Provide the [X, Y] coordinate of the cell's center where the given text is located.  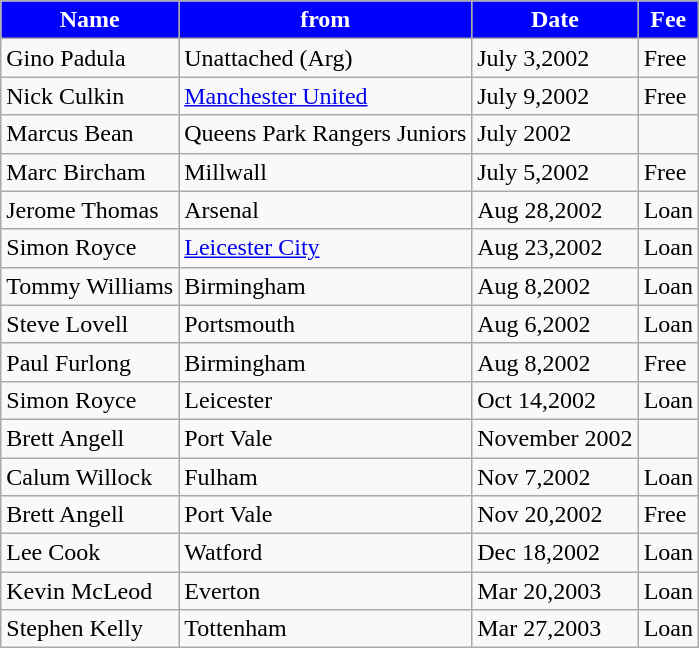
Aug 6,2002 [555, 324]
Dec 18,2002 [555, 553]
Name [90, 20]
July 2002 [555, 134]
Unattached (Arg) [326, 58]
Nov 7,2002 [555, 477]
Tommy Williams [90, 286]
Fulham [326, 477]
Leicester City [326, 248]
July 9,2002 [555, 96]
July 5,2002 [555, 172]
Leicester [326, 400]
Mar 27,2003 [555, 629]
Mar 20,2003 [555, 591]
Fee [668, 20]
Jerome Thomas [90, 210]
Everton [326, 591]
Queens Park Rangers Juniors [326, 134]
Nick Culkin [90, 96]
Aug 23,2002 [555, 248]
Kevin McLeod [90, 591]
Millwall [326, 172]
November 2002 [555, 438]
Stephen Kelly [90, 629]
Arsenal [326, 210]
Watford [326, 553]
Oct 14,2002 [555, 400]
Nov 20,2002 [555, 515]
Aug 28,2002 [555, 210]
Manchester United [326, 96]
from [326, 20]
Tottenham [326, 629]
Paul Furlong [90, 362]
Gino Padula [90, 58]
July 3,2002 [555, 58]
Lee Cook [90, 553]
Marcus Bean [90, 134]
Calum Willock [90, 477]
Steve Lovell [90, 324]
Date [555, 20]
Marc Bircham [90, 172]
Portsmouth [326, 324]
